Search for the cell housing the specified text and yield its [x, y] center coordinate. 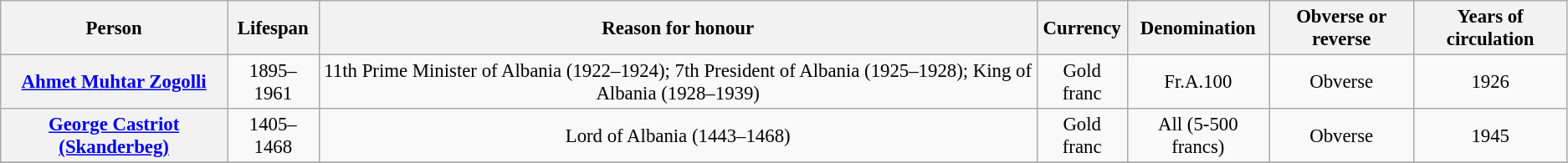
11th Prime Minister of Albania (1922–1924); 7th President of Albania (1925–1928); King of Albania (1928–1939) [678, 82]
Obverse or reverse [1342, 28]
All (5-500 francs) [1198, 135]
1945 [1491, 135]
George Castriot (Skanderbeg) [114, 135]
Denomination [1198, 28]
Ahmet Muhtar Zogolli [114, 82]
Fr.A.100 [1198, 82]
Currency [1082, 28]
1926 [1491, 82]
Person [114, 28]
Years of circulation [1491, 28]
Lord of Albania (1443–1468) [678, 135]
Reason for honour [678, 28]
1405–1468 [273, 135]
1895–1961 [273, 82]
Lifespan [273, 28]
